Detect which cell encompasses the target text, then output its (X, Y) center coordinate. 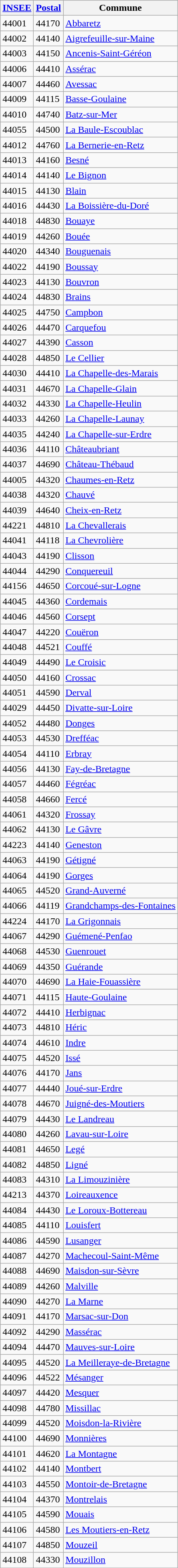
44045 (17, 601)
44061 (17, 814)
La Chapelle-des-Marais (121, 373)
44090 (17, 1301)
Cheix-en-Retz (121, 510)
Avessac (121, 84)
Mouzillon (121, 1560)
44039 (17, 510)
Erbray (121, 754)
Chauvé (121, 495)
44033 (17, 419)
Le Cellier (121, 358)
44074 (17, 1043)
44066 (17, 906)
Missillac (121, 1408)
Herbignac (121, 1012)
44085 (17, 1225)
Gorges (121, 875)
44020 (17, 251)
Montbert (121, 1469)
Montrelais (121, 1499)
Donges (121, 723)
44014 (17, 175)
Bouvron (121, 282)
La Chapelle-sur-Erdre (121, 434)
44086 (17, 1241)
Corsept (121, 616)
Maisdon-sur-Sèvre (121, 1271)
44029 (17, 708)
Château-Thébaud (121, 465)
Lusanger (121, 1241)
44065 (17, 890)
44220 (49, 632)
Mouais (121, 1514)
La Baule-Escoublac (121, 130)
Le Gâvre (121, 830)
44521 (49, 647)
44440 (49, 1088)
44077 (17, 1088)
Basse-Goulaine (121, 99)
44500 (49, 130)
Corcoué-sur-Logne (121, 586)
La Chapelle-Launay (121, 419)
Indre (121, 1043)
Monnières (121, 1438)
Bouguenais (121, 251)
Campbon (121, 312)
La Montagne (121, 1454)
44022 (17, 267)
Assérac (121, 69)
Frossay (121, 814)
44032 (17, 403)
44620 (49, 1454)
44750 (49, 312)
Louisfert (121, 1225)
44062 (17, 830)
44092 (17, 1332)
44075 (17, 1058)
Jans (121, 1073)
44010 (17, 114)
44213 (17, 1195)
Boussay (121, 267)
44036 (17, 449)
44016 (17, 206)
Besné (121, 160)
44069 (17, 967)
44580 (49, 1530)
44079 (17, 1119)
44057 (17, 784)
44104 (17, 1499)
44350 (49, 967)
Fercé (121, 799)
44660 (49, 799)
Haute-Goulaine (121, 997)
44009 (17, 99)
Chaumes-en-Retz (121, 480)
44420 (49, 1392)
44490 (49, 662)
44047 (17, 632)
Gétigné (121, 860)
Ligné (121, 1165)
La Limouzinière (121, 1180)
La Grigonnais (121, 921)
44224 (17, 921)
Héric (121, 1027)
44156 (17, 586)
44091 (17, 1317)
44007 (17, 84)
Mesquer (121, 1392)
Guenrouet (121, 952)
44119 (49, 906)
44310 (49, 1180)
Montoir-de-Bretagne (121, 1484)
44560 (49, 616)
Massérac (121, 1332)
44024 (17, 297)
La Chapelle-Glain (121, 388)
44450 (49, 708)
44522 (49, 1377)
44100 (17, 1438)
44067 (17, 936)
Carquefou (121, 327)
44094 (17, 1347)
44107 (17, 1545)
Les Moutiers-en-Retz (121, 1530)
44096 (17, 1377)
44088 (17, 1271)
Le Bignon (121, 175)
Divatte-sur-Loire (121, 708)
44089 (17, 1286)
44610 (49, 1043)
Le Landreau (121, 1119)
La Chevallerais (121, 525)
Casson (121, 343)
44081 (17, 1149)
Marsac-sur-Don (121, 1317)
Abbaretz (121, 23)
44221 (17, 525)
Batz-sur-Mer (121, 114)
44097 (17, 1392)
44118 (49, 541)
Postal (49, 8)
44035 (17, 434)
La Marne (121, 1301)
Malville (121, 1286)
44026 (17, 327)
44043 (17, 556)
44087 (17, 1256)
Bouée (121, 236)
44064 (17, 875)
44018 (17, 221)
Châteaubriant (121, 449)
44083 (17, 1180)
44019 (17, 236)
44071 (17, 997)
44056 (17, 769)
44084 (17, 1210)
44050 (17, 678)
44390 (49, 343)
44340 (49, 251)
44058 (17, 799)
44098 (17, 1408)
Mauves-sur-Loire (121, 1347)
44223 (17, 845)
Drefféac (121, 738)
44102 (17, 1469)
44005 (17, 480)
44055 (17, 130)
Aigrefeuille-sur-Maine (121, 38)
Le Loroux-Bottereau (121, 1210)
44095 (17, 1362)
Commune (121, 8)
44046 (17, 616)
Cordemais (121, 601)
44063 (17, 860)
44001 (17, 23)
44640 (49, 510)
44101 (17, 1454)
44068 (17, 952)
Blain (121, 191)
44037 (17, 465)
Juigné-des-Moutiers (121, 1103)
Lavau-sur-Loire (121, 1134)
44073 (17, 1027)
44003 (17, 54)
44103 (17, 1484)
La Boissière-du-Doré (121, 206)
Ancenis-Saint-Géréon (121, 54)
44049 (17, 662)
La Chapelle-Heulin (121, 403)
Bouaye (121, 221)
Mésanger (121, 1377)
44078 (17, 1103)
Brains (121, 297)
44053 (17, 738)
Derval (121, 693)
La Bernerie-en-Retz (121, 145)
44038 (17, 495)
44108 (17, 1560)
La Haie-Fouassière (121, 982)
44041 (17, 541)
44105 (17, 1514)
Geneston (121, 845)
Fégréac (121, 784)
44072 (17, 1012)
Clisson (121, 556)
44240 (49, 434)
44023 (17, 282)
44076 (17, 1073)
Grand-Auverné (121, 890)
44054 (17, 754)
Mouzeil (121, 1545)
44013 (17, 160)
44150 (49, 54)
INSEE (17, 8)
44015 (17, 191)
44002 (17, 38)
44025 (17, 312)
Conquereuil (121, 571)
Le Croisic (121, 662)
44051 (17, 693)
Guérande (121, 967)
Moisdon-la-Rivière (121, 1423)
44006 (17, 69)
44030 (17, 373)
Issé (121, 1058)
Loireauxence (121, 1195)
La Meilleraye-de-Bretagne (121, 1362)
44106 (17, 1530)
44048 (17, 647)
44028 (17, 358)
Legé (121, 1149)
Machecoul-Saint-Même (121, 1256)
44080 (17, 1134)
44480 (49, 723)
44740 (49, 114)
Couffé (121, 647)
Grandchamps-des-Fontaines (121, 906)
44027 (17, 343)
44082 (17, 1165)
44099 (17, 1423)
44044 (17, 571)
Crossac (121, 678)
44012 (17, 145)
44550 (49, 1484)
44760 (49, 145)
Guémené-Penfao (121, 936)
44360 (49, 601)
La Chevrolière (121, 541)
44052 (17, 723)
44780 (49, 1408)
44031 (17, 388)
Couëron (121, 632)
Fay-de-Bretagne (121, 769)
Joué-sur-Erdre (121, 1088)
44070 (17, 982)
